Detect which cell encompasses the target text, then output its (X, Y) center coordinate. 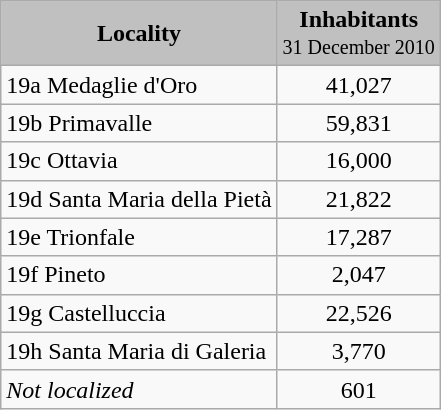
16,000 (358, 161)
19c Ottavia (139, 161)
2,047 (358, 275)
3,770 (358, 351)
19f Pineto (139, 275)
19b Primavalle (139, 123)
19h Santa Maria di Galeria (139, 351)
19e Trionfale (139, 237)
Inhabitants31 December 2010 (358, 34)
59,831 (358, 123)
21,822 (358, 199)
Not localized (139, 389)
22,526 (358, 313)
19a Medaglie d'Oro (139, 85)
41,027 (358, 85)
17,287 (358, 237)
19g Castelluccia (139, 313)
19d Santa Maria della Pietà (139, 199)
Locality (139, 34)
601 (358, 389)
